Find where the given text appears and provide that cell's center as [X, Y] coordinate. 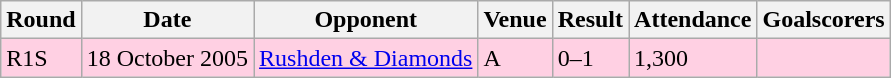
Opponent [366, 20]
Attendance [693, 20]
A [515, 58]
Result [590, 20]
Date [167, 20]
Venue [515, 20]
18 October 2005 [167, 58]
0–1 [590, 58]
Round [41, 20]
Rushden & Diamonds [366, 58]
R1S [41, 58]
1,300 [693, 58]
Goalscorers [824, 20]
